Determine the (x, y) coordinate at the center of the cell enclosing the given text.  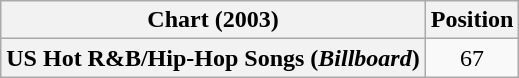
Position (472, 20)
67 (472, 58)
US Hot R&B/Hip-Hop Songs (Billboard) (213, 58)
Chart (2003) (213, 20)
